Determine the (x, y) coordinate at the center of the cell enclosing the given text.  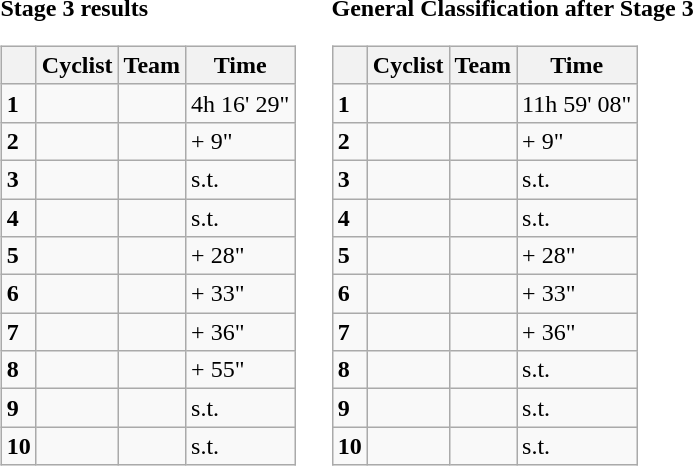
11h 59' 08" (577, 103)
+ 55" (240, 370)
4h 16' 29" (240, 103)
